Pinpoint the cell where the given text exists, returning its (x, y) midpoint coordinate. 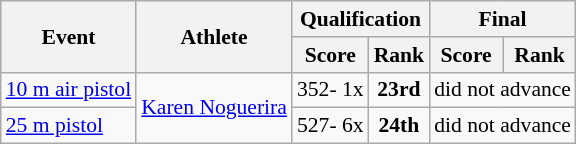
352- 1x (330, 90)
10 m air pistol (68, 90)
24th (400, 126)
25 m pistol (68, 126)
Karen Noguerira (214, 108)
Athlete (214, 36)
23rd (400, 90)
Qualification (360, 19)
527- 6x (330, 126)
Final (502, 19)
Event (68, 36)
